From the cell containing the given text, extract its center point as [x, y] coordinate. 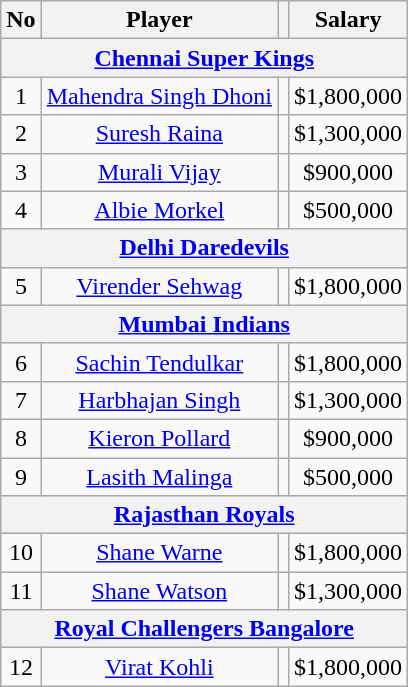
Mahendra Singh Dhoni [159, 96]
Kieron Pollard [159, 438]
Royal Challengers Bangalore [204, 629]
Shane Watson [159, 591]
No [21, 20]
Salary [348, 20]
6 [21, 362]
7 [21, 400]
3 [21, 172]
4 [21, 210]
Shane Warne [159, 553]
Harbhajan Singh [159, 400]
Albie Morkel [159, 210]
Rajasthan Royals [204, 515]
Suresh Raina [159, 134]
8 [21, 438]
Lasith Malinga [159, 477]
5 [21, 286]
Player [159, 20]
Murali Vijay [159, 172]
1 [21, 96]
Sachin Tendulkar [159, 362]
12 [21, 667]
2 [21, 134]
11 [21, 591]
Mumbai Indians [204, 324]
Virender Sehwag [159, 286]
9 [21, 477]
Delhi Daredevils [204, 248]
Chennai Super Kings [204, 58]
10 [21, 553]
Virat Kohli [159, 667]
